Find where the given text appears and provide that cell's center as (x, y) coordinate. 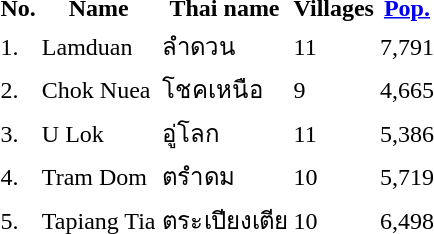
โชคเหนือ (224, 90)
Tram Dom (98, 176)
9 (334, 90)
Chok Nuea (98, 90)
ตรำดม (224, 176)
10 (334, 176)
อู่โลก (224, 133)
ลำดวน (224, 46)
U Lok (98, 133)
Lamduan (98, 46)
